Determine the [X, Y] coordinate at the center of the cell enclosing the given text.  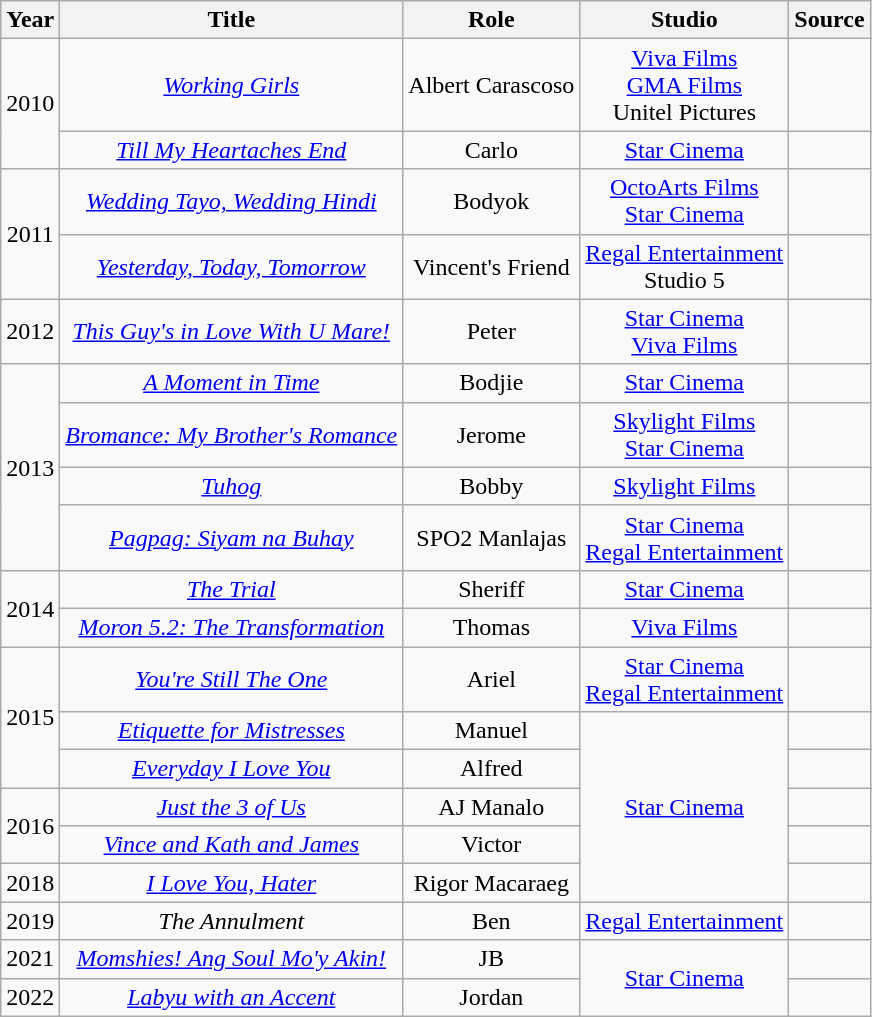
Wedding Tayo, Wedding Hindi [232, 202]
Source [830, 20]
Studio [684, 20]
The Annulment [232, 921]
2012 [30, 332]
Till My Heartaches End [232, 150]
Albert Carascoso [492, 85]
Etiquette for Mistresses [232, 731]
Regal EntertainmentStudio 5 [684, 266]
A Moment in Time [232, 383]
Bobby [492, 486]
2018 [30, 883]
2021 [30, 959]
Jerome [492, 434]
Just the 3 of Us [232, 807]
Labyu with an Accent [232, 997]
Regal Entertainment [684, 921]
Jordan [492, 997]
Star CinemaRegal Entertainment [684, 538]
2015 [30, 716]
The Trial [232, 589]
Vince and Kath and James [232, 845]
Skylight Films [684, 486]
Star Cinema Regal Entertainment [684, 678]
Thomas [492, 627]
2022 [30, 997]
Pagpag: Siyam na Buhay [232, 538]
Viva Films [684, 627]
Rigor Macaraeg [492, 883]
2016 [30, 826]
Vincent's Friend [492, 266]
Moron 5.2: The Transformation [232, 627]
Victor [492, 845]
2010 [30, 104]
Manuel [492, 731]
2011 [30, 234]
Carlo [492, 150]
2014 [30, 608]
JB [492, 959]
Year [30, 20]
Peter [492, 332]
2013 [30, 467]
Viva FilmsGMA FilmsUnitel Pictures [684, 85]
Sheriff [492, 589]
OctoArts FilmsStar Cinema [684, 202]
Skylight FilmsStar Cinema [684, 434]
Ariel [492, 678]
SPO2 Manlajas [492, 538]
2019 [30, 921]
Title [232, 20]
Bodjie [492, 383]
I Love You, Hater [232, 883]
Momshies! Ang Soul Mo'y Akin! [232, 959]
This Guy's in Love With U Mare! [232, 332]
Star CinemaViva Films [684, 332]
Role [492, 20]
You're Still The One [232, 678]
Yesterday, Today, Tomorrow [232, 266]
Ben [492, 921]
Bromance: My Brother's Romance [232, 434]
Working Girls [232, 85]
AJ Manalo [492, 807]
Bodyok [492, 202]
Tuhog [232, 486]
Everyday I Love You [232, 769]
Alfred [492, 769]
